Provide the [x, y] coordinate of the cell's center where the given text is located.  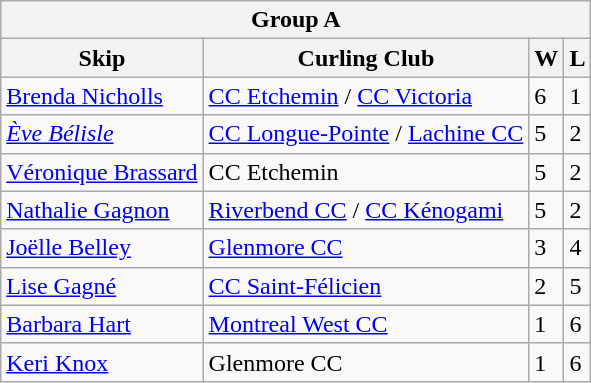
Barbara Hart [102, 324]
CC Etchemin [366, 172]
4 [578, 248]
Keri Knox [102, 362]
Skip [102, 58]
Nathalie Gagnon [102, 210]
Brenda Nicholls [102, 96]
Curling Club [366, 58]
CC Longue-Pointe / Lachine CC [366, 134]
Group A [296, 20]
Ève Bélisle [102, 134]
CC Etchemin / CC Victoria [366, 96]
3 [546, 248]
Véronique Brassard [102, 172]
Montreal West CC [366, 324]
CC Saint-Félicien [366, 286]
W [546, 58]
L [578, 58]
Riverbend CC / CC Kénogami [366, 210]
Joëlle Belley [102, 248]
Lise Gagné [102, 286]
